Determine the (X, Y) coordinate at the center of the cell enclosing the given text.  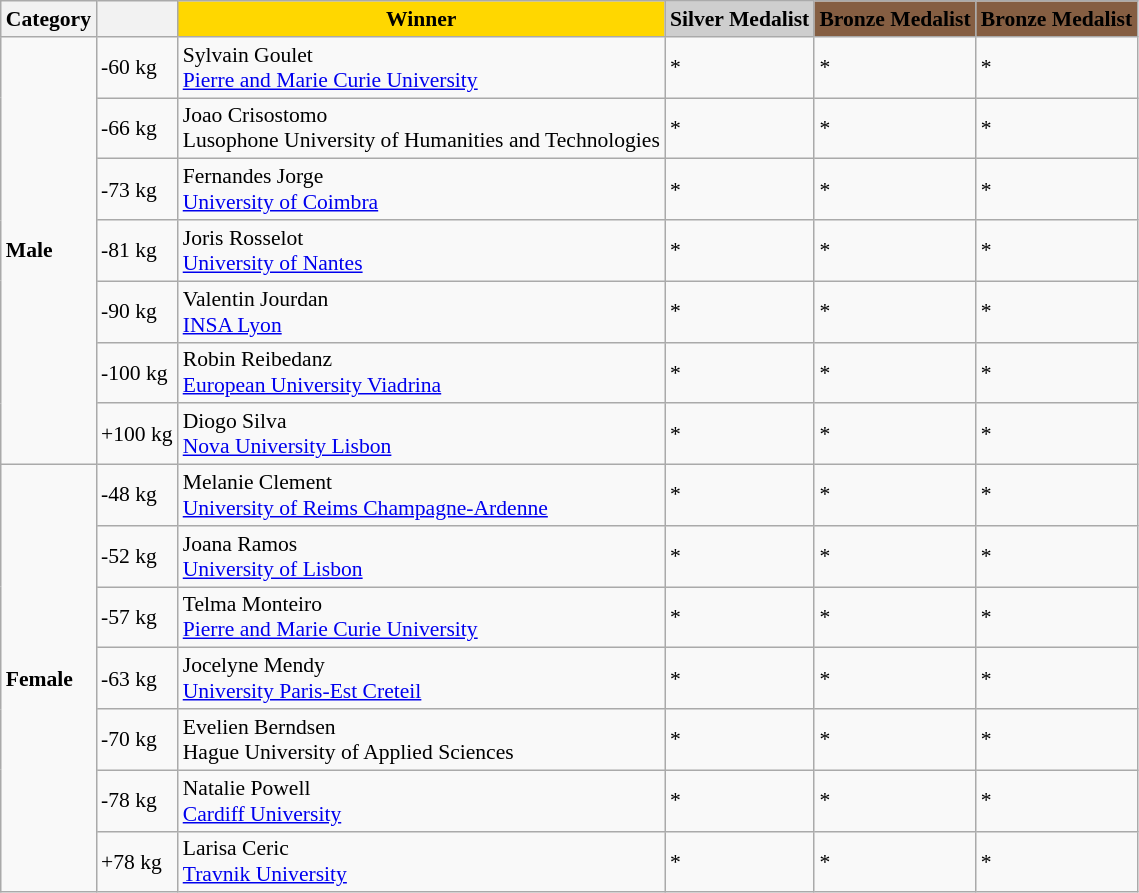
Category (48, 19)
Joao Crisostomo Lusophone University of Humanities and Technologies (422, 128)
-60 kg (137, 68)
-66 kg (137, 128)
Larisa Ceric Travnik University (422, 862)
-81 kg (137, 250)
Melanie Clement University of Reims Champagne-Ardenne (422, 496)
Telma Monteiro Pierre and Marie Curie University (422, 618)
Male (48, 251)
Evelien Berndsen Hague University of Applied Sciences (422, 740)
-73 kg (137, 190)
-78 kg (137, 800)
Robin Reibedanz European University Viadrina (422, 372)
Jocelyne Mendy University Paris-Est Creteil (422, 678)
Winner (422, 19)
-57 kg (137, 618)
-63 kg (137, 678)
Valentin Jourdan INSA Lyon (422, 312)
Silver Medalist (740, 19)
-52 kg (137, 556)
Joana Ramos University of Lisbon (422, 556)
-90 kg (137, 312)
Sylvain Goulet Pierre and Marie Curie University (422, 68)
Natalie Powell Cardiff University (422, 800)
Female (48, 679)
Diogo Silva Nova University Lisbon (422, 434)
Fernandes Jorge University of Coimbra (422, 190)
-48 kg (137, 496)
Joris Rosselot University of Nantes (422, 250)
+78 kg (137, 862)
-100 kg (137, 372)
-70 kg (137, 740)
+100 kg (137, 434)
